Return [x, y] of the center of cell containing provided text 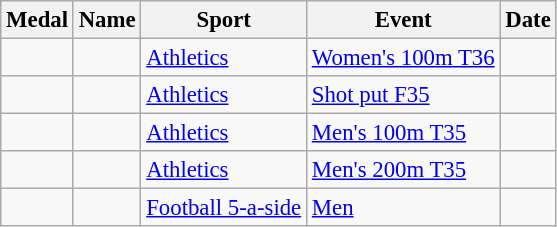
Men [404, 208]
Shot put F35 [404, 95]
Name [107, 20]
Men's 200m T35 [404, 170]
Event [404, 20]
Medal [38, 20]
Date [528, 20]
Women's 100m T36 [404, 58]
Men's 100m T35 [404, 133]
Football 5-a-side [224, 208]
Sport [224, 20]
